Determine the (x, y) coordinate at the center of the cell enclosing the given text.  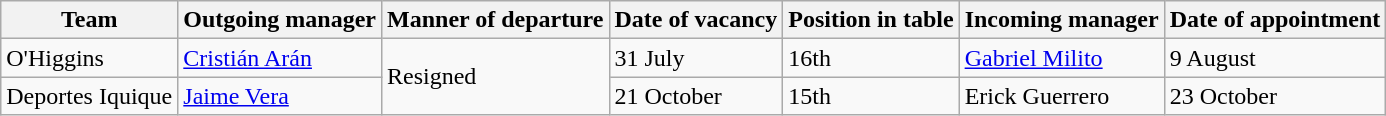
Team (90, 20)
Incoming manager (1062, 20)
Gabriel Milito (1062, 58)
Date of vacancy (696, 20)
31 July (696, 58)
Outgoing manager (280, 20)
Jaime Vera (280, 96)
Deportes Iquique (90, 96)
15th (871, 96)
Resigned (496, 77)
Cristián Arán (280, 58)
O'Higgins (90, 58)
21 October (696, 96)
Erick Guerrero (1062, 96)
Manner of departure (496, 20)
9 August (1275, 58)
Position in table (871, 20)
16th (871, 58)
Date of appointment (1275, 20)
23 October (1275, 96)
